Pinpoint the cell where the given text exists, returning its [x, y] midpoint coordinate. 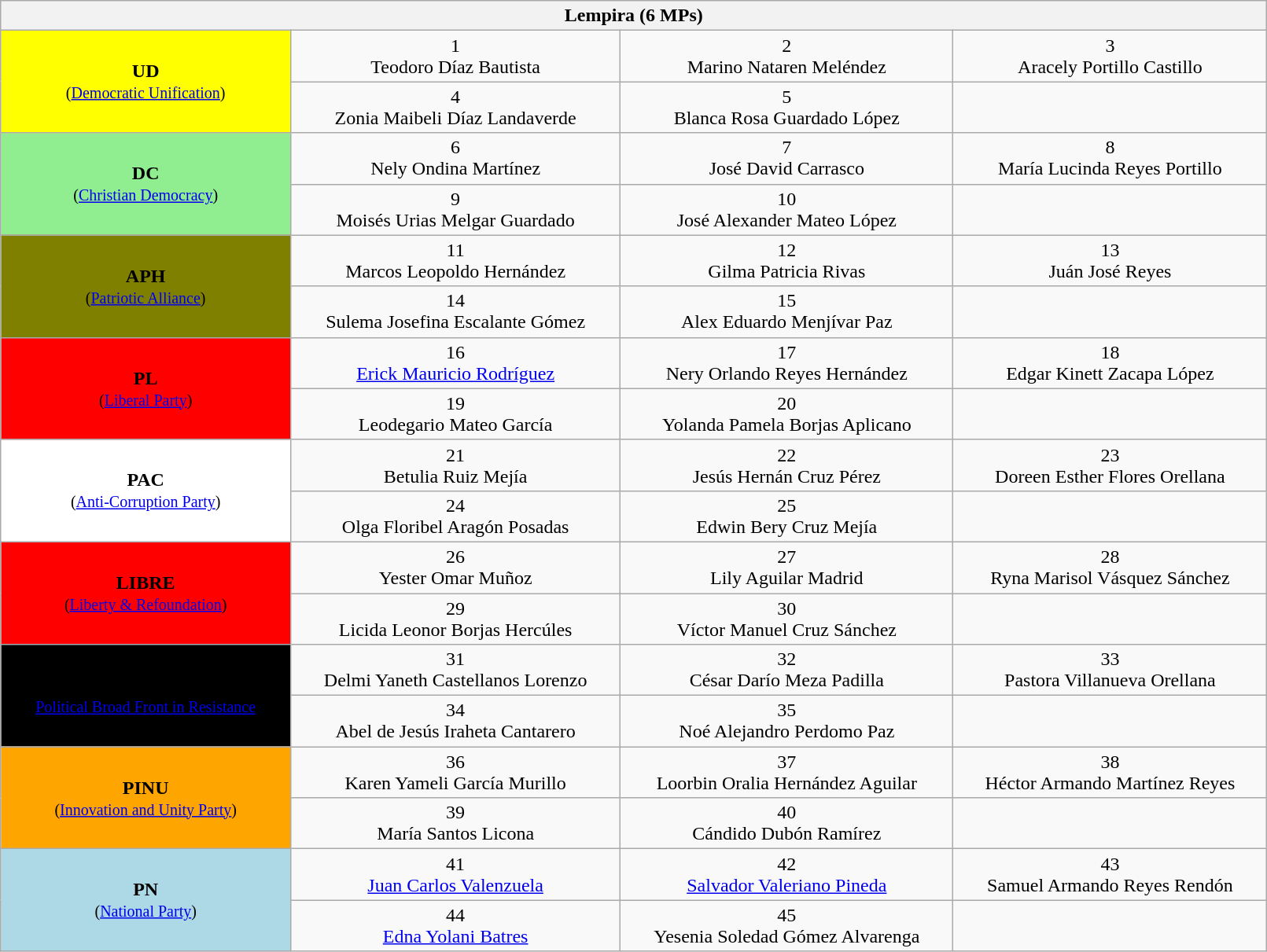
28Ryna Marisol Vásquez Sánchez [1110, 568]
Lempira (6 MPs) [634, 16]
19Leodegario Mateo García [456, 414]
4Zonia Maibeli Díaz Landaverde [456, 107]
42Salvador Valeriano Pineda [786, 874]
17Nery Orlando Reyes Hernández [786, 363]
32César Darío Meza Padilla [786, 670]
15Alex Eduardo Menjívar Paz [786, 311]
16Erick Mauricio Rodríguez [456, 363]
36Karen Yameli García Murillo [456, 772]
40Cándido Dubón Ramírez [786, 824]
PINU(Innovation and Unity Party) [146, 798]
44Edna Yolani Batres [456, 926]
UD(Democratic Unification) [146, 82]
APH(Patriotic Alliance) [146, 286]
18Edgar Kinett Zacapa López [1110, 363]
5Blanca Rosa Guardado López [786, 107]
13Juán José Reyes [1110, 261]
FAPER(Political Broad Front in Resistance) [146, 696]
26Yester Omar Muñoz [456, 568]
34Abel de Jesús Iraheta Cantarero [456, 722]
38Héctor Armando Martínez Reyes [1110, 772]
7José David Carrasco [786, 159]
LIBRE(Liberty & Refoundation) [146, 593]
PL(Liberal Party) [146, 388]
29Licida Leonor Borjas Hercúles [456, 618]
30Víctor Manuel Cruz Sánchez [786, 618]
10José Alexander Mateo López [786, 209]
3Aracely Portillo Castillo [1110, 57]
2Marino Nataren Meléndez [786, 57]
PN(National Party) [146, 900]
12Gilma Patricia Rivas [786, 261]
22Jesús Hernán Cruz Pérez [786, 465]
33Pastora Villanueva Orellana [1110, 670]
27Lily Aguilar Madrid [786, 568]
6Nely Ondina Martínez [456, 159]
8María Lucinda Reyes Portillo [1110, 159]
41Juan Carlos Valenzuela [456, 874]
35Noé Alejandro Perdomo Paz [786, 722]
43Samuel Armando Reyes Rendón [1110, 874]
DC(Christian Democracy) [146, 184]
20Yolanda Pamela Borjas Aplicano [786, 414]
1Teodoro Díaz Bautista [456, 57]
23Doreen Esther Flores Orellana [1110, 465]
25Edwin Bery Cruz Mejía [786, 516]
21Betulia Ruiz Mejía [456, 465]
PAC(Anti-Corruption Party) [146, 491]
39María Santos Licona [456, 824]
14Sulema Josefina Escalante Gómez [456, 311]
45Yesenia Soledad Gómez Alvarenga [786, 926]
37Loorbin Oralia Hernández Aguilar [786, 772]
24Olga Floribel Aragón Posadas [456, 516]
31Delmi Yaneth Castellanos Lorenzo [456, 670]
11Marcos Leopoldo Hernández [456, 261]
9Moisés Urias Melgar Guardado [456, 209]
